Locate the cell with the specified text and output its [x, y] center coordinate. 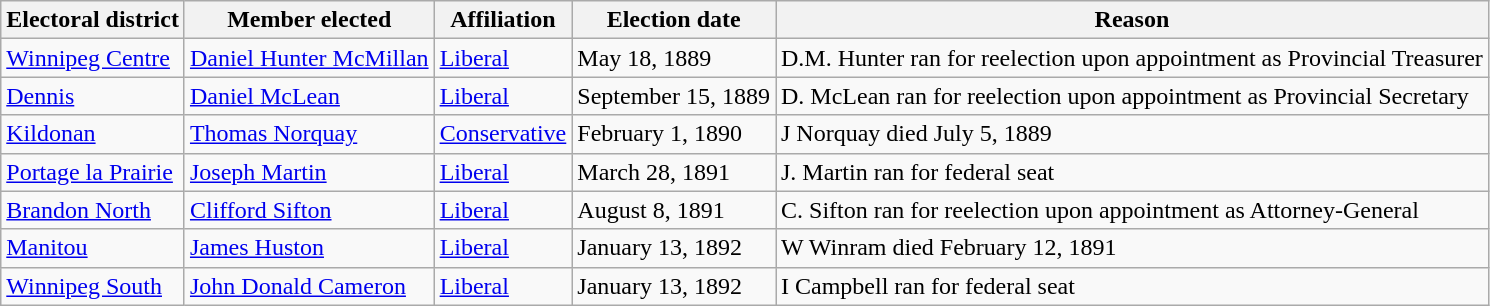
D. McLean ran for reelection upon appointment as Provincial Secretary [1132, 96]
May 18, 1889 [674, 58]
Thomas Norquay [309, 134]
James Huston [309, 248]
Reason [1132, 20]
Election date [674, 20]
Kildonan [93, 134]
August 8, 1891 [674, 210]
Manitou [93, 248]
I Campbell ran for federal seat [1132, 286]
W Winram died February 12, 1891 [1132, 248]
Winnipeg Centre [93, 58]
Electoral district [93, 20]
J. Martin ran for federal seat [1132, 172]
Daniel McLean [309, 96]
Joseph Martin [309, 172]
Member elected [309, 20]
Portage la Prairie [93, 172]
Dennis [93, 96]
D.M. Hunter ran for reelection upon appointment as Provincial Treasurer [1132, 58]
Daniel Hunter McMillan [309, 58]
September 15, 1889 [674, 96]
C. Sifton ran for reelection upon appointment as Attorney-General [1132, 210]
Conservative [503, 134]
March 28, 1891 [674, 172]
J Norquay died July 5, 1889 [1132, 134]
Clifford Sifton [309, 210]
Winnipeg South [93, 286]
February 1, 1890 [674, 134]
Brandon North [93, 210]
Affiliation [503, 20]
John Donald Cameron [309, 286]
